Pinpoint the cell where the given text exists, returning its [x, y] midpoint coordinate. 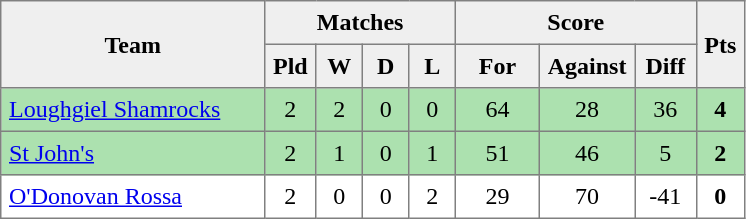
Matches [360, 23]
4 [720, 110]
29 [497, 197]
Against [586, 66]
Loughgiel Shamrocks [133, 110]
D [385, 66]
Score [576, 23]
64 [497, 110]
Team [133, 44]
O'Donovan Rossa [133, 197]
Diff [666, 66]
St John's [133, 153]
Pts [720, 44]
-41 [666, 197]
36 [666, 110]
28 [586, 110]
46 [586, 153]
51 [497, 153]
Pld [290, 66]
For [497, 66]
70 [586, 197]
W [339, 66]
5 [666, 153]
L [432, 66]
